Return [x, y] of the center of cell containing provided text 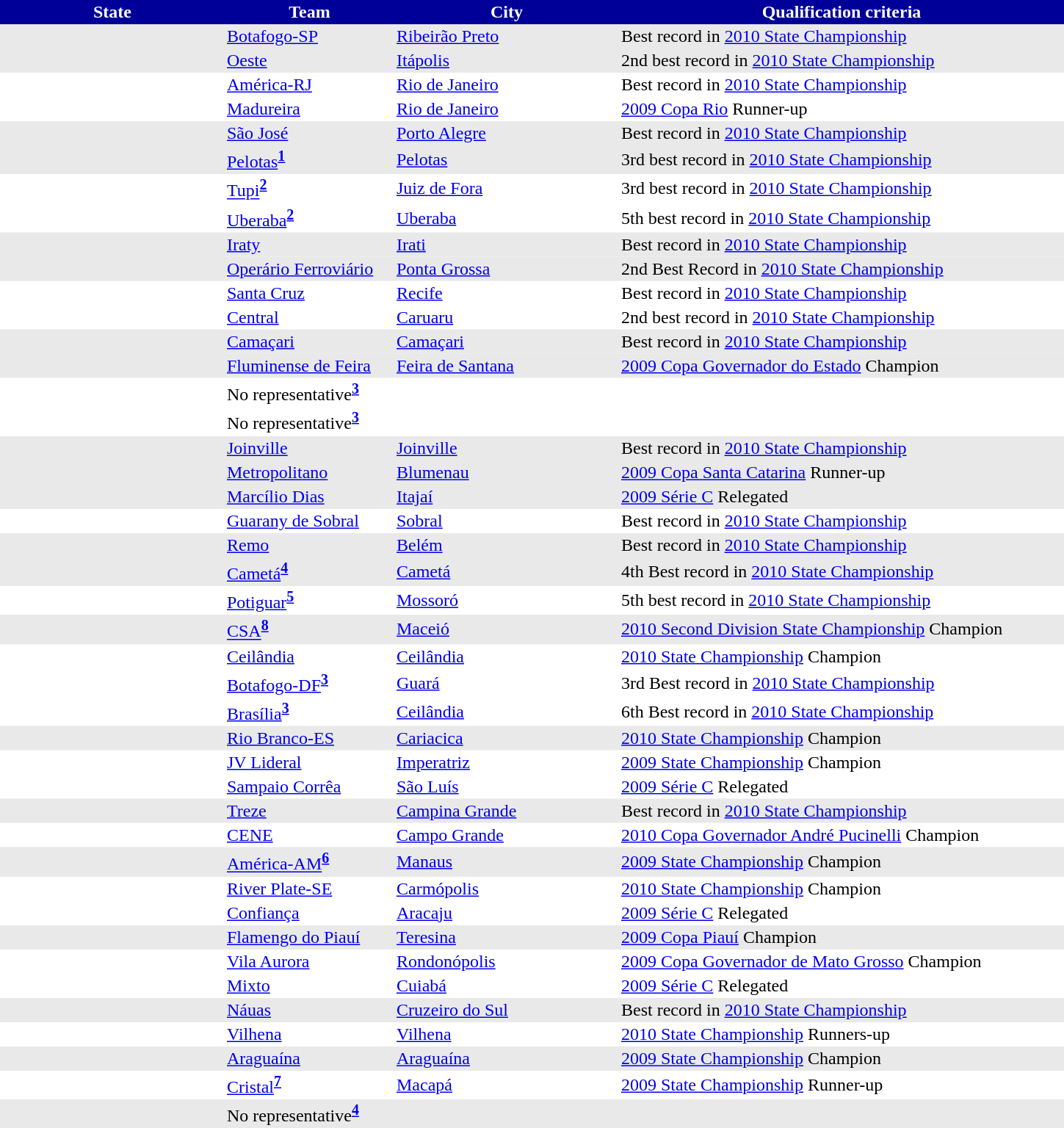
Flamengo do Piauí [310, 937]
Porto Alegre [507, 134]
Metropolitano [310, 471]
Team [310, 12]
3rd Best record in 2010 State Championship [842, 683]
Macapá [507, 1084]
América-AM6 [310, 862]
Santa Cruz [310, 292]
Remo [310, 545]
Caruaru [507, 317]
JV Lideral [310, 762]
State [112, 12]
Qualification criteria [842, 12]
Pelotas [507, 160]
Rio Branco-ES [310, 739]
Teresina [507, 937]
Iraty [310, 244]
Vila Aurora [310, 961]
Ribeirão Preto [507, 37]
2nd Best Record in 2010 State Championship [842, 269]
Maceió [507, 629]
4th Best record in 2010 State Championship [842, 571]
Brasília3 [310, 711]
Ponta Grossa [507, 269]
Botafogo-DF3 [310, 683]
Rondonópolis [507, 961]
Manaus [507, 862]
Cametá4 [310, 571]
2009 Copa Rio Runner-up [842, 109]
Fluminense de Feira [310, 366]
Cuiabá [507, 986]
Operário Ferroviário [310, 269]
Guará [507, 683]
Sobral [507, 520]
São José [310, 134]
Recife [507, 292]
Potiguar5 [310, 601]
Campina Grande [507, 811]
2009 State Championship Runner-up [842, 1084]
River Plate-SE [310, 889]
Itajaí [507, 496]
Cruzeiro do Sul [507, 1009]
Guarany de Sobral [310, 520]
CENE [310, 836]
Imperatriz [507, 762]
Juiz de Fora [507, 188]
CSA8 [310, 629]
Marcílio Dias [310, 496]
Madureira [310, 109]
Confiança [310, 912]
City [507, 12]
Itápolis [507, 60]
Irati [507, 244]
2010 Copa Governador André Pucinelli Champion [842, 836]
Feira de Santana [507, 366]
Oeste [310, 60]
2009 Copa Santa Catarina Runner-up [842, 471]
Tupi2 [310, 188]
2010 State Championship Runners-up [842, 1034]
Campo Grande [507, 836]
Aracaju [507, 912]
Mossoró [507, 601]
Belém [507, 545]
Uberaba [507, 217]
No representative4 [310, 1113]
Central [310, 317]
Náuas [310, 1009]
Sampaio Corrêa [310, 787]
Cariacica [507, 739]
Uberaba2 [310, 217]
Mixto [310, 986]
Cametá [507, 571]
Pelotas1 [310, 160]
América-RJ [310, 85]
Cristal7 [310, 1084]
São Luís [507, 787]
6th Best record in 2010 State Championship [842, 711]
2009 Copa Piauí Champion [842, 937]
2009 Copa Governador do Estado Champion [842, 366]
2010 Second Division State Championship Champion [842, 629]
Botafogo-SP [310, 37]
2009 Copa Governador de Mato Grosso Champion [842, 961]
Carmópolis [507, 889]
Blumenau [507, 471]
Treze [310, 811]
